Return the (X, Y) coordinate for the center point of the cell that contains the specified text.  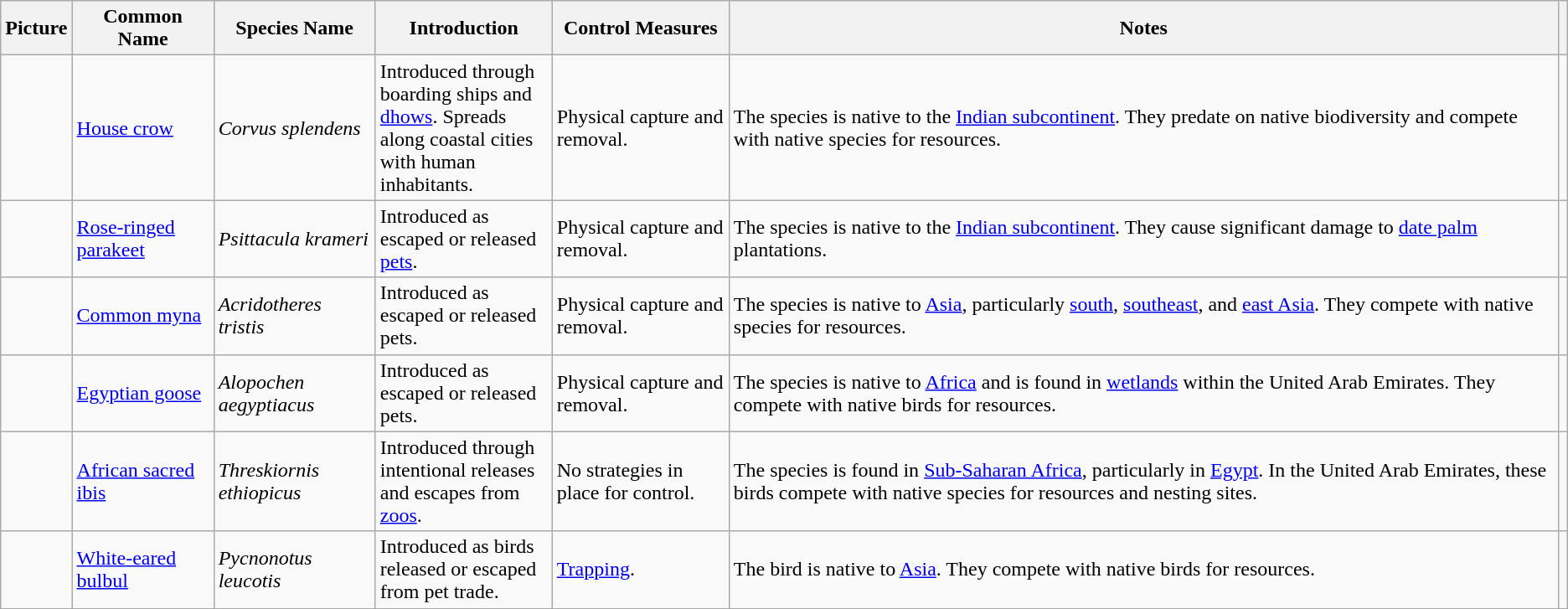
Pycnonotus leucotis (295, 570)
Trapping. (640, 570)
Species Name (295, 28)
Common myna (142, 316)
Psittacula krameri (295, 239)
Control Measures (640, 28)
Introduced through boarding ships and dhows. Spreads along coastal cities with human inhabitants. (464, 127)
Notes (1143, 28)
The bird is native to Asia. They compete with native birds for resources. (1143, 570)
Introduced as birds released or escaped from pet trade. (464, 570)
The species is native to the Indian subcontinent. They cause significant damage to date palm plantations. (1143, 239)
The species is native to Asia, particularly south, southeast, and east Asia. They compete with native species for resources. (1143, 316)
Rose-ringed parakeet (142, 239)
Egyptian goose (142, 393)
Alopochen aegyptiacus (295, 393)
Picture (37, 28)
Introduced through intentional releases and escapes from zoos. (464, 481)
Introduction (464, 28)
Acridotheres tristis (295, 316)
The species is native to the Indian subcontinent. They predate on native biodiversity and compete with native species for resources. (1143, 127)
The species is native to Africa and is found in wetlands within the United Arab Emirates. They compete with native birds for resources. (1143, 393)
No strategies in place for control. (640, 481)
African sacred ibis (142, 481)
White-eared bulbul (142, 570)
Corvus splendens (295, 127)
House crow (142, 127)
Common Name (142, 28)
Threskiornis ethiopicus (295, 481)
